Output the (X, Y) coordinate of the center of the cell containing the given text.  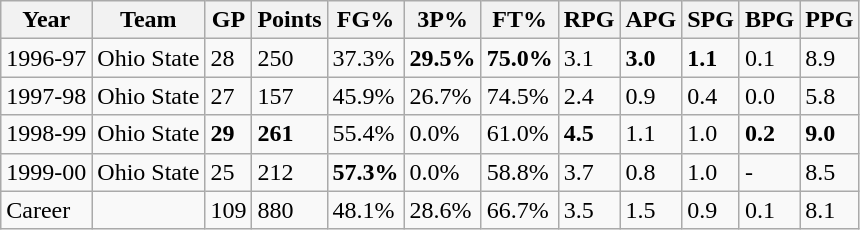
8.1 (830, 210)
45.9% (366, 96)
29.5% (442, 58)
28.6% (442, 210)
37.3% (366, 58)
250 (290, 58)
RPG (589, 20)
GP (228, 20)
29 (228, 134)
74.5% (520, 96)
- (769, 172)
BPG (769, 20)
APG (651, 20)
Year (46, 20)
3.1 (589, 58)
1996-97 (46, 58)
55.4% (366, 134)
PPG (830, 20)
FT% (520, 20)
28 (228, 58)
212 (290, 172)
3P% (442, 20)
26.7% (442, 96)
3.0 (651, 58)
3.7 (589, 172)
0.4 (711, 96)
8.9 (830, 58)
880 (290, 210)
9.0 (830, 134)
1999-00 (46, 172)
8.5 (830, 172)
157 (290, 96)
1997-98 (46, 96)
Career (46, 210)
109 (228, 210)
4.5 (589, 134)
25 (228, 172)
75.0% (520, 58)
261 (290, 134)
27 (228, 96)
Points (290, 20)
57.3% (366, 172)
1.5 (651, 210)
SPG (711, 20)
61.0% (520, 134)
0.0 (769, 96)
1998-99 (46, 134)
3.5 (589, 210)
48.1% (366, 210)
66.7% (520, 210)
0.2 (769, 134)
Team (148, 20)
58.8% (520, 172)
FG% (366, 20)
5.8 (830, 96)
0.8 (651, 172)
2.4 (589, 96)
